Find where the given text appears and provide that cell's center as (x, y) coordinate. 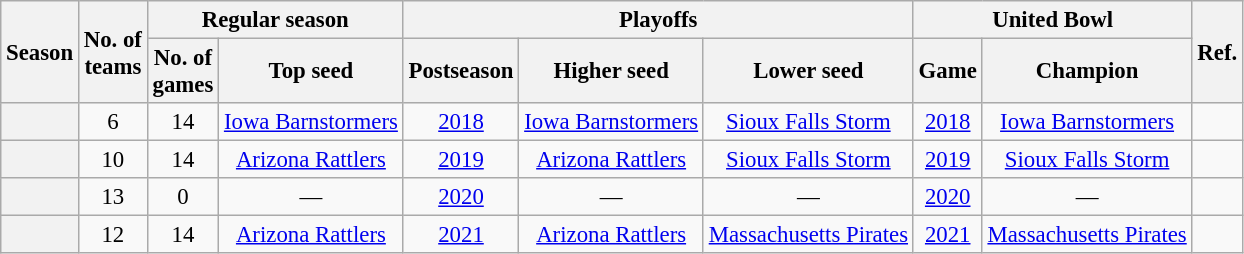
Champion (1087, 72)
Regular season (275, 20)
Top seed (312, 72)
Game (948, 72)
Postseason (461, 72)
Lower seed (808, 72)
0 (182, 197)
6 (112, 122)
12 (112, 235)
Higher seed (612, 72)
Season (40, 52)
10 (112, 160)
Playoffs (658, 20)
No. ofteams (112, 52)
United Bowl (1052, 20)
13 (112, 197)
No. ofgames (182, 72)
Ref. (1217, 52)
